Find where the given text appears and provide that cell's center as (x, y) coordinate. 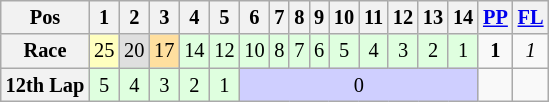
13 (433, 17)
0 (358, 85)
Race (45, 51)
12th Lap (45, 85)
25 (104, 51)
9 (319, 17)
PP (496, 17)
17 (164, 51)
Pos (45, 17)
20 (134, 51)
11 (374, 17)
FL (531, 17)
